Output the [X, Y] coordinate of the center of the cell containing the given text.  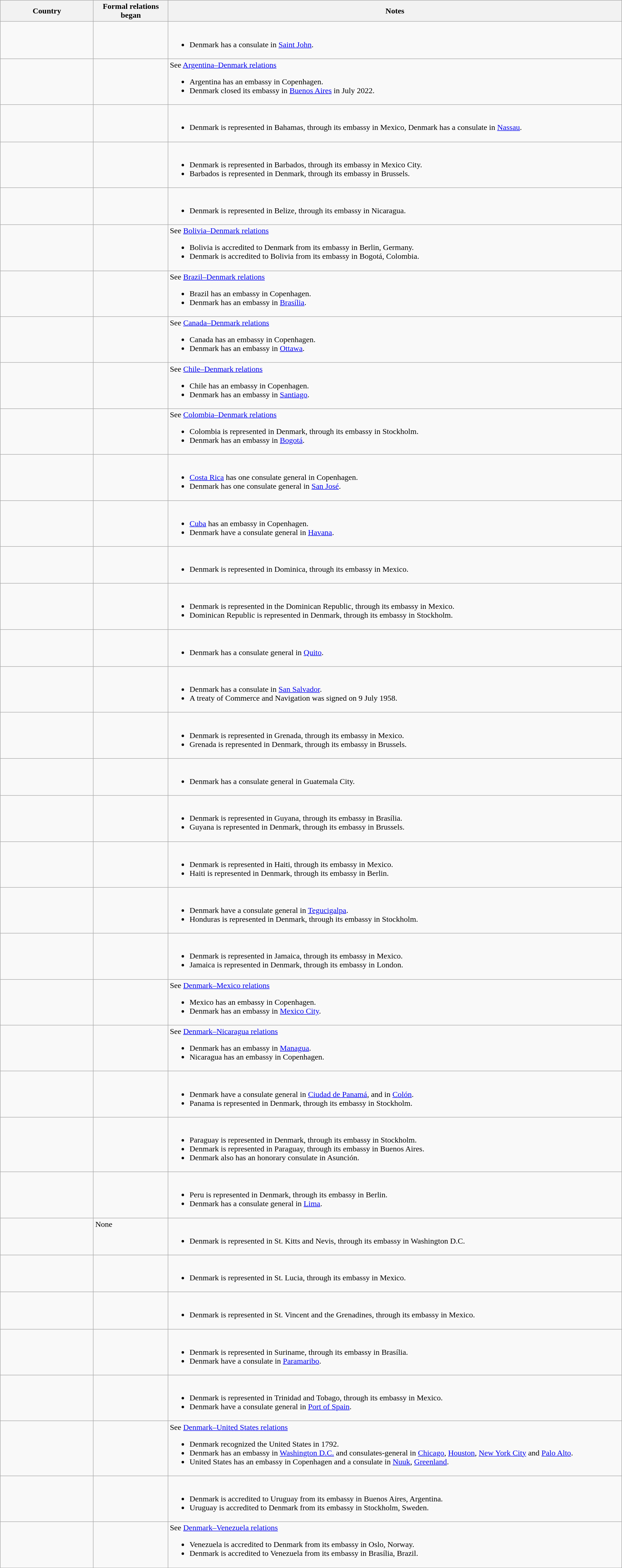
Denmark is represented in Grenada, through its embassy in Mexico.Grenada is represented in Denmark, through its embassy in Brussels. [395, 735]
See Colombia–Denmark relationsColombia is represented in Denmark, through its embassy in Stockholm.Denmark has an embassy in Bogotá. [395, 431]
Denmark is represented in St. Kitts and Nevis, through its embassy in Washington D.C. [395, 1236]
See Canada–Denmark relationsCanada has an embassy in Copenhagen.Denmark has an embassy in Ottawa. [395, 340]
Denmark is represented in Dominica, through its embassy in Mexico. [395, 565]
None [131, 1236]
Denmark is represented in St. Lucia, through its embassy in Mexico. [395, 1273]
Denmark is represented in Guyana, through its embassy in Brasília.Guyana is represented in Denmark, through its embassy in Brussels. [395, 818]
See Argentina–Denmark relationsArgentina has an embassy in Copenhagen.Denmark closed its embassy in Buenos Aires in July 2022. [395, 82]
See Brazil–Denmark relationsBrazil has an embassy in Copenhagen.Denmark has an embassy in Brasília. [395, 294]
Denmark is represented in Suriname, through its embassy in Brasília.Denmark have a consulate in Paramaribo. [395, 1352]
Denmark has a consulate in Saint John. [395, 40]
Denmark is accredited to Uruguay from its embassy in Buenos Aires, Argentina.Uruguay is accredited to Denmark from its embassy in Stockholm, Sweden. [395, 1499]
Denmark is represented in Bahamas, through its embassy in Mexico, Denmark has a consulate in Nassau. [395, 123]
Cuba has an embassy in Copenhagen.Denmark have a consulate general in Havana. [395, 524]
Denmark is represented in Belize, through its embassy in Nicaragua. [395, 206]
Denmark is represented in Jamaica, through its embassy in Mexico.Jamaica is represented in Denmark, through its embassy in London. [395, 956]
Denmark is represented in St. Vincent and the Grenadines, through its embassy in Mexico. [395, 1311]
Denmark is represented in Haiti, through its embassy in Mexico.Haiti is represented in Denmark, through its embassy in Berlin. [395, 864]
Peru is represented in Denmark, through its embassy in Berlin.Denmark has a consulate general in Lima. [395, 1195]
Denmark have a consulate general in Ciudad de Panamá, and in Colón.Panama is represented in Denmark, through its embassy in Stockholm. [395, 1094]
See Denmark–Mexico relationsMexico has an embassy in Copenhagen.Denmark has an embassy in Mexico City. [395, 1002]
Denmark has a consulate general in Guatemala City. [395, 777]
Denmark have a consulate general in Tegucigalpa.Honduras is represented in Denmark, through its embassy in Stockholm. [395, 910]
See Chile–Denmark relationsChile has an embassy in Copenhagen.Denmark has an embassy in Santiago. [395, 385]
Denmark is represented in Trinidad and Tobago, through its embassy in Mexico.Denmark have a consulate general in Port of Spain. [395, 1398]
Notes [395, 11]
Costa Rica has one consulate general in Copenhagen.Denmark has one consulate general in San José. [395, 477]
See Denmark–Nicaragua relationsDenmark has an embassy in Managua.Nicaragua has an embassy in Copenhagen. [395, 1048]
Denmark has a consulate general in Quito. [395, 648]
Denmark is represented in Barbados, through its embassy in Mexico City.Barbados is represented in Denmark, through its embassy in Brussels. [395, 165]
Denmark has a consulate in San Salvador.A treaty of Commerce and Navigation was signed on 9 July 1958. [395, 690]
Country [47, 11]
Formal relations began [131, 11]
